Capture the cell that displays the provided text and extract its [x, y] central coordinate. 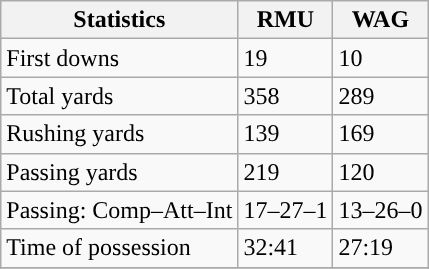
219 [286, 172]
169 [380, 134]
13–26–0 [380, 210]
27:19 [380, 248]
Passing yards [120, 172]
Total yards [120, 96]
RMU [286, 20]
First downs [120, 58]
10 [380, 58]
358 [286, 96]
WAG [380, 20]
Rushing yards [120, 134]
Time of possession [120, 248]
32:41 [286, 248]
17–27–1 [286, 210]
Passing: Comp–Att–Int [120, 210]
120 [380, 172]
289 [380, 96]
139 [286, 134]
Statistics [120, 20]
19 [286, 58]
